Pinpoint the cell where the given text exists, returning its [X, Y] midpoint coordinate. 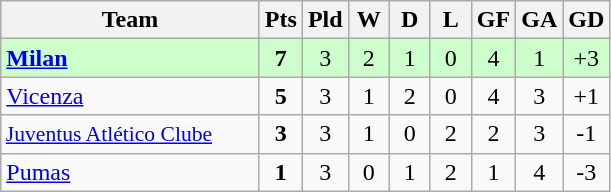
5 [280, 96]
+3 [586, 58]
Pumas [130, 172]
Team [130, 20]
GD [586, 20]
7 [280, 58]
D [410, 20]
GA [540, 20]
-3 [586, 172]
Pts [280, 20]
+1 [586, 96]
GF [493, 20]
Juventus Atlético Clube [130, 134]
L [450, 20]
Pld [325, 20]
Milan [130, 58]
-1 [586, 134]
W [368, 20]
Vicenza [130, 96]
